Find where the given text appears and provide that cell's center as (x, y) coordinate. 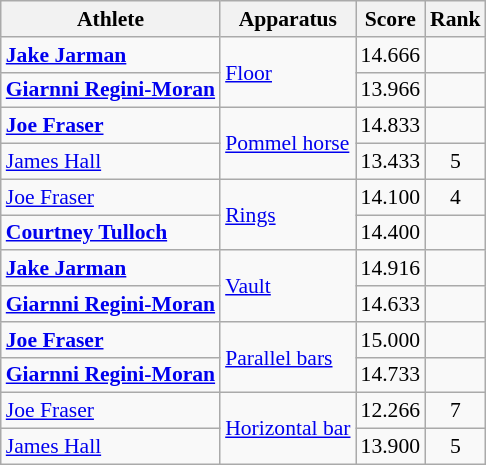
Rank (456, 19)
13.966 (390, 90)
13.900 (390, 447)
13.433 (390, 162)
4 (456, 197)
14.833 (390, 126)
15.000 (390, 340)
Apparatus (288, 19)
Parallel bars (288, 358)
12.266 (390, 411)
Rings (288, 214)
Pommel horse (288, 144)
Courtney Tulloch (110, 233)
14.666 (390, 55)
14.733 (390, 375)
14.400 (390, 233)
14.916 (390, 269)
14.633 (390, 304)
Horizontal bar (288, 428)
7 (456, 411)
Vault (288, 286)
Score (390, 19)
Floor (288, 72)
14.100 (390, 197)
Athlete (110, 19)
